Determine the [X, Y] coordinate at the center of the cell enclosing the given text.  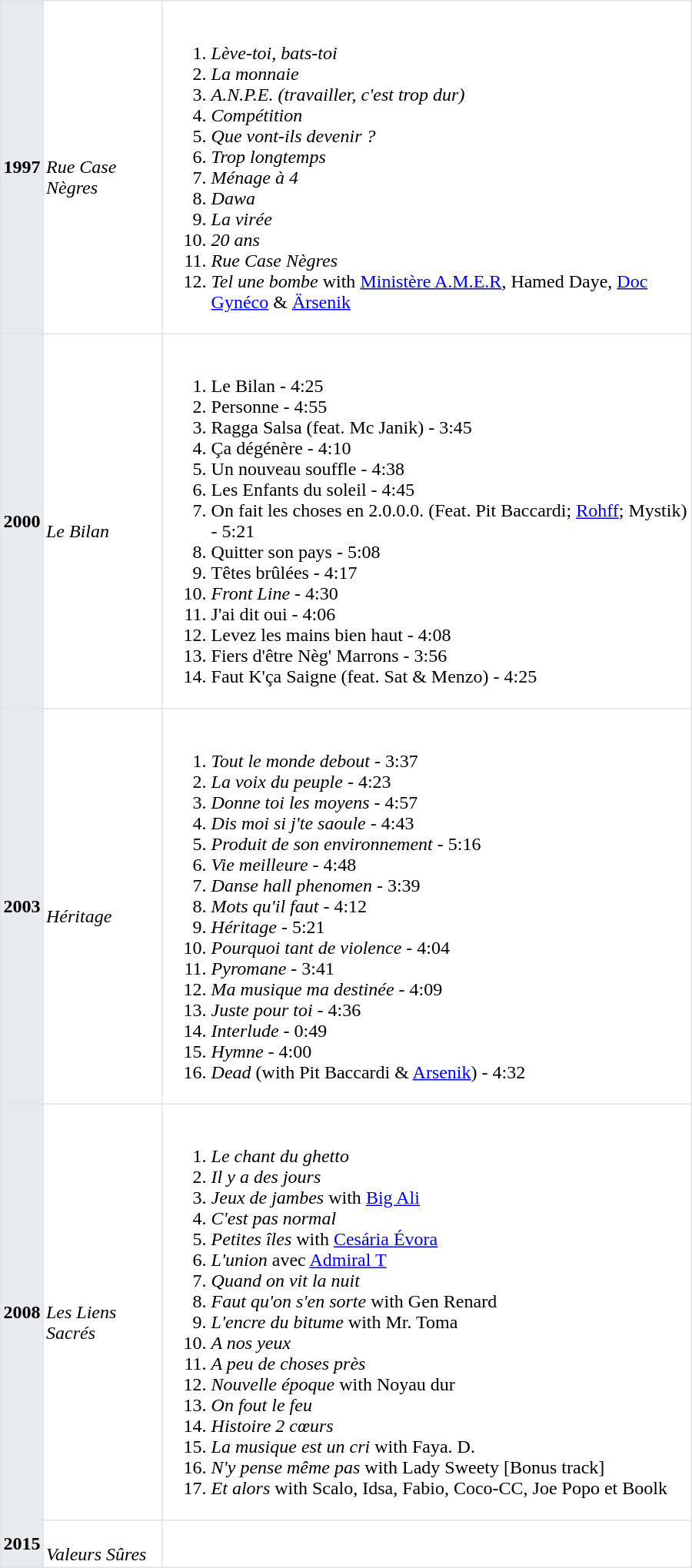
Héritage [103, 906]
2000 [22, 521]
1997 [22, 168]
2003 [22, 906]
Valeurs Sûres [103, 1544]
Le Bilan [103, 521]
Les Liens Sacrés [103, 1312]
2008 [22, 1312]
Rue Case Nègres [103, 168]
2015 [22, 1544]
